Determine the (x, y) coordinate at the center of the cell enclosing the given text.  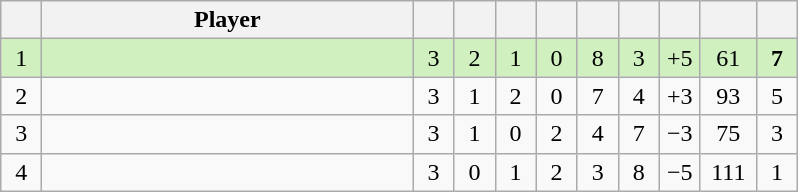
5 (776, 96)
+5 (680, 58)
61 (728, 58)
111 (728, 172)
−5 (680, 172)
−3 (680, 134)
93 (728, 96)
+3 (680, 96)
Player (228, 20)
75 (728, 134)
